Return (X, Y) of the center of cell containing provided text 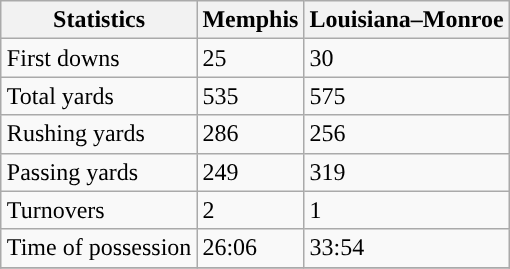
25 (250, 58)
249 (250, 172)
Turnovers (99, 210)
535 (250, 96)
256 (406, 134)
319 (406, 172)
26:06 (250, 248)
Passing yards (99, 172)
Rushing yards (99, 134)
30 (406, 58)
33:54 (406, 248)
Memphis (250, 20)
Total yards (99, 96)
1 (406, 210)
Louisiana–Monroe (406, 20)
Time of possession (99, 248)
2 (250, 210)
575 (406, 96)
First downs (99, 58)
Statistics (99, 20)
286 (250, 134)
